From the cell containing the given text, extract its center point as [X, Y] coordinate. 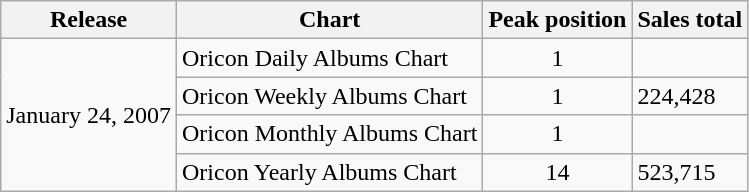
Chart [329, 20]
Release [89, 20]
224,428 [690, 96]
523,715 [690, 172]
14 [558, 172]
Oricon Yearly Albums Chart [329, 172]
Sales total [690, 20]
Oricon Daily Albums Chart [329, 58]
Oricon Weekly Albums Chart [329, 96]
Peak position [558, 20]
January 24, 2007 [89, 115]
Oricon Monthly Albums Chart [329, 134]
